Determine the [X, Y] coordinate at the center of the cell enclosing the given text.  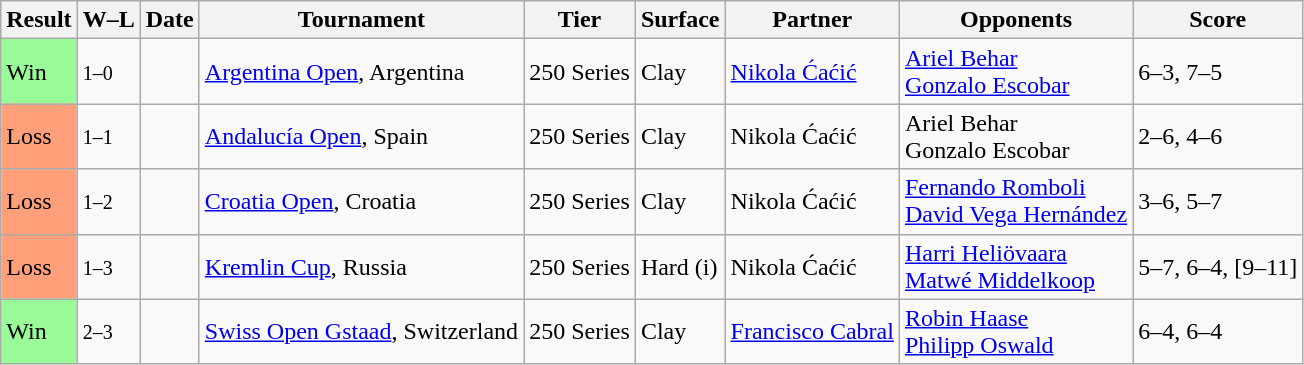
2–3 [108, 332]
2–6, 4–6 [1218, 136]
1–1 [108, 136]
6–3, 7–5 [1218, 72]
Swiss Open Gstaad, Switzerland [361, 332]
5–7, 6–4, [9–11] [1218, 266]
Partner [812, 20]
1–3 [108, 266]
Robin Haase Philipp Oswald [1016, 332]
1–2 [108, 202]
Score [1218, 20]
Andalucía Open, Spain [361, 136]
Date [170, 20]
Tournament [361, 20]
Harri Heliövaara Matwé Middelkoop [1016, 266]
Kremlin Cup, Russia [361, 266]
Tier [580, 20]
3–6, 5–7 [1218, 202]
1–0 [108, 72]
Hard (i) [680, 266]
Result [39, 20]
Argentina Open, Argentina [361, 72]
Fernando Romboli David Vega Hernández [1016, 202]
Francisco Cabral [812, 332]
Croatia Open, Croatia [361, 202]
Opponents [1016, 20]
Surface [680, 20]
6–4, 6–4 [1218, 332]
W–L [108, 20]
